Scan for the cell matching the given text and deliver its [X, Y] coordinate at center. 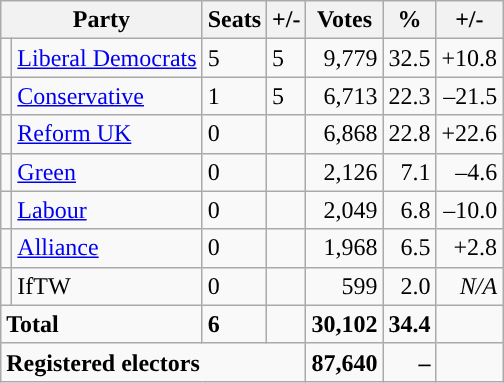
22.8 [410, 134]
6,868 [344, 134]
Liberal Democrats [107, 58]
1 [234, 96]
599 [344, 286]
1,968 [344, 248]
22.3 [410, 96]
Total [102, 324]
2,126 [344, 172]
IfTW [107, 286]
–10.0 [470, 210]
6.5 [410, 248]
Votes [344, 20]
% [410, 20]
Labour [107, 210]
Alliance [107, 248]
6.8 [410, 210]
–4.6 [470, 172]
6 [234, 324]
Conservative [107, 96]
Reform UK [107, 134]
+10.8 [470, 58]
+2.8 [470, 248]
30,102 [344, 324]
–21.5 [470, 96]
2.0 [410, 286]
Seats [234, 20]
Party [102, 20]
9,779 [344, 58]
Registered electors [154, 362]
6,713 [344, 96]
34.4 [410, 324]
7.1 [410, 172]
Green [107, 172]
– [410, 362]
32.5 [410, 58]
87,640 [344, 362]
+22.6 [470, 134]
2,049 [344, 210]
N/A [470, 286]
